Detect which cell encompasses the target text, then output its [X, Y] center coordinate. 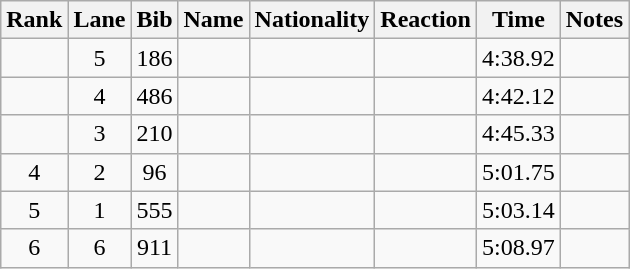
186 [154, 58]
555 [154, 210]
96 [154, 172]
Lane [100, 20]
3 [100, 134]
Rank [34, 20]
5:03.14 [519, 210]
210 [154, 134]
5:08.97 [519, 248]
486 [154, 96]
Reaction [426, 20]
4:38.92 [519, 58]
4:45.33 [519, 134]
Time [519, 20]
Bib [154, 20]
Nationality [312, 20]
1 [100, 210]
5:01.75 [519, 172]
911 [154, 248]
2 [100, 172]
Notes [594, 20]
4:42.12 [519, 96]
Name [214, 20]
